From the cell containing the given text, extract its center point as [x, y] coordinate. 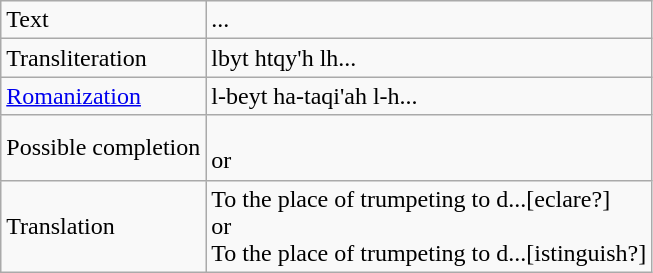
lbyt htqy'h lh... [429, 58]
To the place of trumpeting to d...[eclare?] or To the place of trumpeting to d...[istinguish?] [429, 226]
Text [104, 20]
Translation [104, 226]
Transliteration [104, 58]
Possible completion [104, 148]
Romanization [104, 96]
... [429, 20]
l-beyt ha-taqi'ah l-h... [429, 96]
or [429, 148]
